Output the (x, y) coordinate of the center of the cell containing the given text.  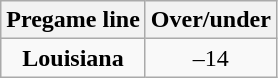
Pregame line (74, 20)
Louisiana (74, 58)
–14 (210, 58)
Over/under (210, 20)
